For the text-containing cell, return its midpoint in (x, y) coordinate format. 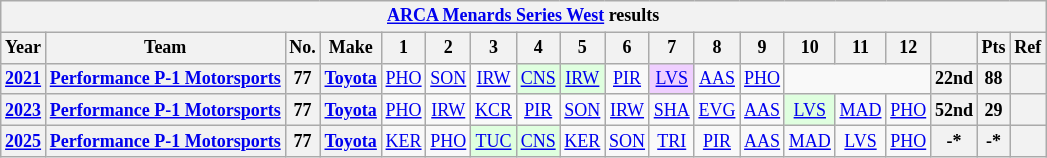
TUC (494, 140)
2023 (24, 110)
6 (628, 48)
7 (672, 48)
12 (908, 48)
KCR (494, 110)
5 (582, 48)
SHA (672, 110)
88 (994, 78)
Year (24, 48)
EVG (717, 110)
22nd (954, 78)
No. (302, 48)
ARCA Menards Series West results (524, 16)
Pts (994, 48)
Make (350, 48)
52nd (954, 110)
8 (717, 48)
TRI (672, 140)
Team (165, 48)
29 (994, 110)
2025 (24, 140)
2 (448, 48)
9 (762, 48)
10 (810, 48)
Ref (1028, 48)
1 (404, 48)
11 (860, 48)
3 (494, 48)
4 (538, 48)
2021 (24, 78)
